Output the [x, y] coordinate of the center of the cell containing the given text.  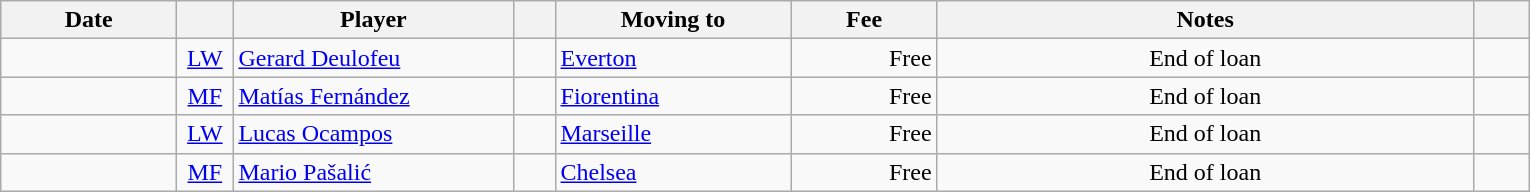
Moving to [673, 20]
Player [374, 20]
Date [89, 20]
Lucas Ocampos [374, 134]
Matías Fernández [374, 96]
Fee [864, 20]
Everton [673, 58]
Marseille [673, 134]
Fiorentina [673, 96]
Mario Pašalić [374, 172]
Gerard Deulofeu [374, 58]
Notes [1205, 20]
Chelsea [673, 172]
